Pinpoint the cell where the given text exists, returning its (x, y) midpoint coordinate. 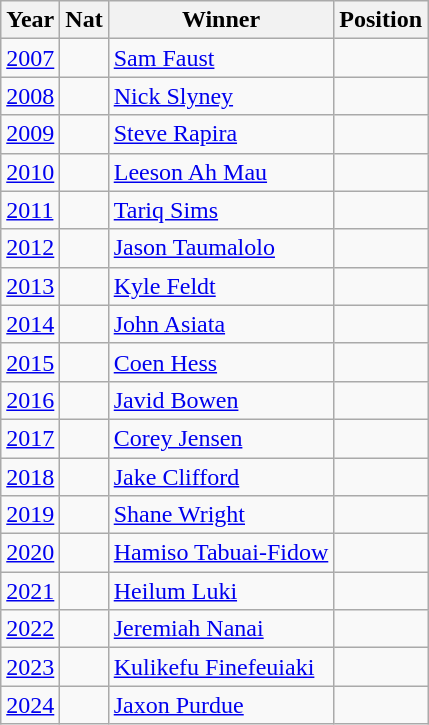
Kulikefu Finefeuiaki (221, 667)
Javid Bowen (221, 400)
Coen Hess (221, 362)
Corey Jensen (221, 438)
Sam Faust (221, 58)
Jake Clifford (221, 477)
Nat (84, 20)
Jeremiah Nanai (221, 629)
Year (30, 20)
Position (381, 20)
Kyle Feldt (221, 286)
Shane Wright (221, 515)
2021 (30, 591)
Hamiso Tabuai-Fidow (221, 553)
John Asiata (221, 324)
2016 (30, 400)
2013 (30, 286)
2009 (30, 134)
2019 (30, 515)
2024 (30, 705)
2014 (30, 324)
Steve Rapira (221, 134)
2022 (30, 629)
2018 (30, 477)
2010 (30, 172)
Winner (221, 20)
2015 (30, 362)
Heilum Luki (221, 591)
2023 (30, 667)
Jaxon Purdue (221, 705)
2007 (30, 58)
Jason Taumalolo (221, 248)
Nick Slyney (221, 96)
2008 (30, 96)
2011 (30, 210)
2017 (30, 438)
Leeson Ah Mau (221, 172)
2020 (30, 553)
Tariq Sims (221, 210)
2012 (30, 248)
